For the text-containing cell, return its midpoint in [x, y] coordinate format. 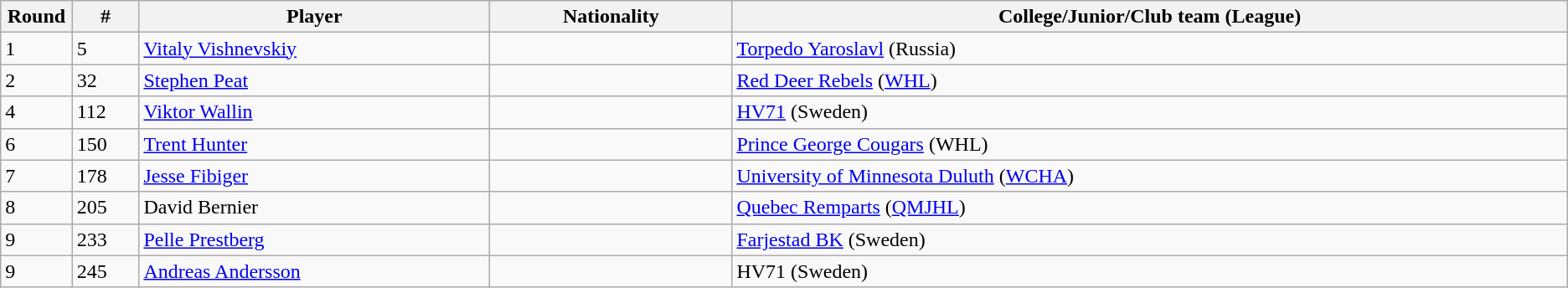
2 [37, 80]
Player [315, 17]
University of Minnesota Duluth (WCHA) [1149, 176]
College/Junior/Club team (League) [1149, 17]
205 [106, 208]
Viktor Wallin [315, 112]
Farjestad BK (Sweden) [1149, 239]
Round [37, 17]
112 [106, 112]
Trent Hunter [315, 144]
6 [37, 144]
Nationality [611, 17]
Pelle Prestberg [315, 239]
David Bernier [315, 208]
4 [37, 112]
7 [37, 176]
1 [37, 49]
32 [106, 80]
Stephen Peat [315, 80]
Torpedo Yaroslavl (Russia) [1149, 49]
233 [106, 239]
Red Deer Rebels (WHL) [1149, 80]
8 [37, 208]
178 [106, 176]
Jesse Fibiger [315, 176]
245 [106, 271]
Andreas Andersson [315, 271]
150 [106, 144]
Quebec Remparts (QMJHL) [1149, 208]
# [106, 17]
Vitaly Vishnevskiy [315, 49]
5 [106, 49]
Prince George Cougars (WHL) [1149, 144]
